Identify which cell holds the provided text, then report its (x, y) central coordinate. 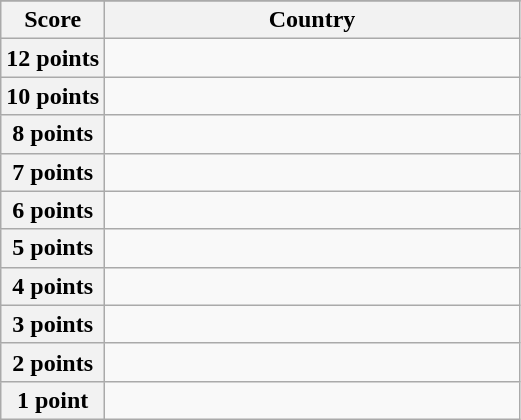
8 points (53, 134)
5 points (53, 248)
12 points (53, 58)
10 points (53, 96)
3 points (53, 324)
1 point (53, 400)
2 points (53, 362)
Score (53, 20)
7 points (53, 172)
4 points (53, 286)
Country (312, 20)
6 points (53, 210)
